From the cell containing the given text, extract its center point as [X, Y] coordinate. 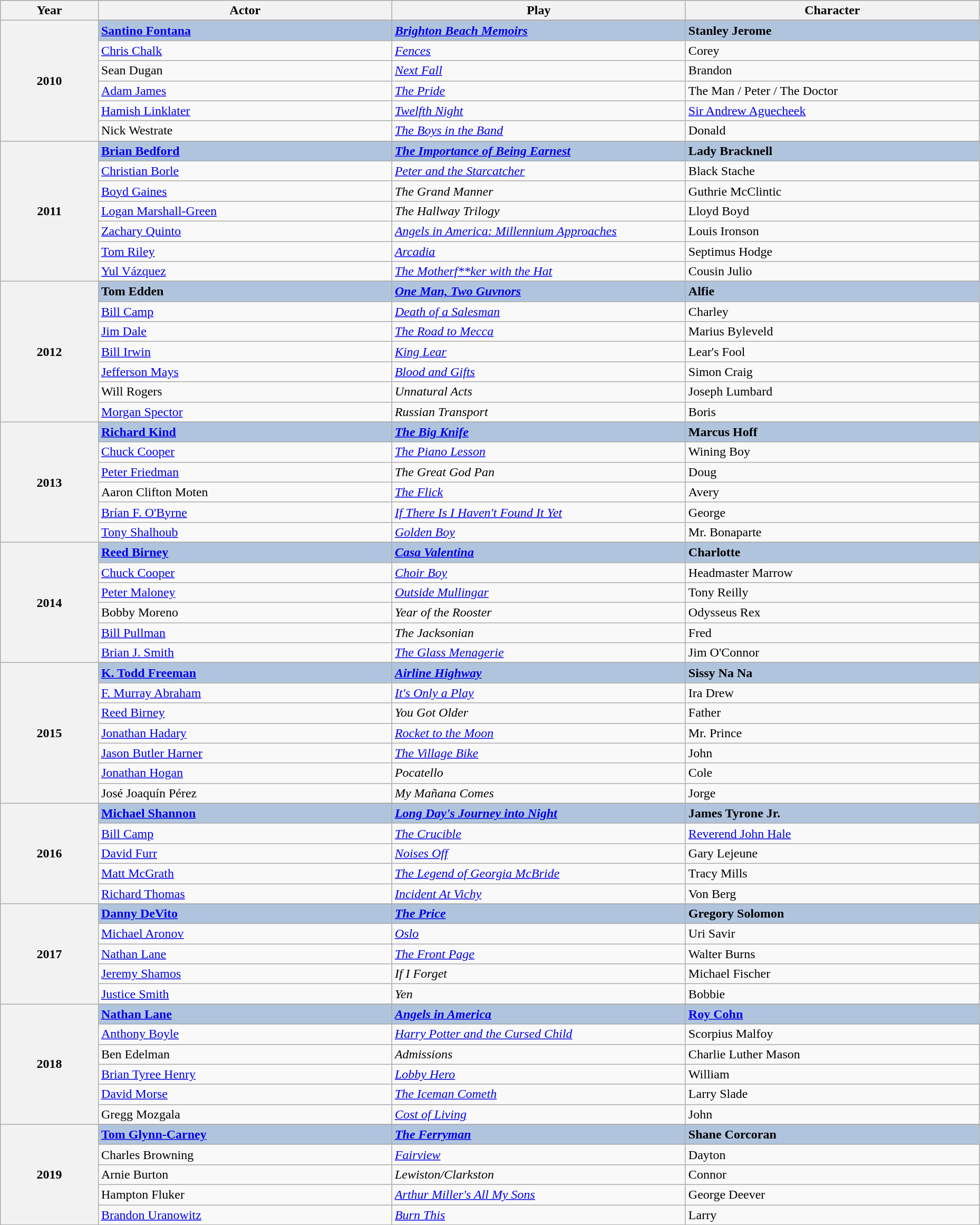
Lobby Hero [539, 1074]
William [832, 1074]
Lady Bracknell [832, 151]
Jim Dale [245, 332]
Marius Byleveld [832, 332]
Outside Mullingar [539, 593]
Yul Vázquez [245, 272]
Richard Kind [245, 432]
Admissions [539, 1054]
Death of a Salesman [539, 312]
Bobby Moreno [245, 613]
Michael Fischer [832, 974]
Boyd Gaines [245, 191]
The Pride [539, 91]
Brandon Uranowitz [245, 1214]
Headmaster Marrow [832, 572]
Hamish Linklater [245, 111]
Matt McGrath [245, 873]
Unnatural Acts [539, 392]
Year [50, 11]
Incident At Vichy [539, 894]
Connor [832, 1174]
Scorpius Malfoy [832, 1034]
Justice Smith [245, 994]
Year of the Rooster [539, 613]
2019 [50, 1174]
Peter and the Starcatcher [539, 171]
The Great God Pan [539, 472]
Mr. Bonaparte [832, 532]
Arcadia [539, 252]
Fred [832, 633]
Dayton [832, 1154]
Stanley Jerome [832, 31]
Walter Burns [832, 954]
George Deever [832, 1194]
Arthur Miller's All My Sons [539, 1194]
Noises Off [539, 853]
2017 [50, 954]
Charley [832, 312]
Brian Tyree Henry [245, 1074]
Boris [832, 412]
Tony Reilly [832, 593]
Arnie Burton [245, 1174]
Casa Valentina [539, 552]
Donald [832, 131]
Character [832, 11]
Golden Boy [539, 532]
Larry Slade [832, 1094]
Logan Marshall-Green [245, 211]
Reverend John Hale [832, 833]
The Motherf**ker with the Hat [539, 272]
King Lear [539, 352]
Bobbie [832, 994]
Lear's Fool [832, 352]
Cole [832, 773]
Gregg Mozgala [245, 1114]
My Mañana Comes [539, 793]
Brian J. Smith [245, 653]
Fences [539, 51]
Simon Craig [832, 372]
The Boys in the Band [539, 131]
Doug [832, 472]
Sissy Na Na [832, 673]
Michael Aronov [245, 934]
Jonathan Hadary [245, 733]
Tom Edden [245, 292]
The Glass Menagerie [539, 653]
Marcus Hoff [832, 432]
Pocatello [539, 773]
Lloyd Boyd [832, 211]
The Piano Lesson [539, 452]
Jefferson Mays [245, 372]
Brandon [832, 71]
George [832, 512]
Joseph Lumbard [832, 392]
2014 [50, 602]
Actor [245, 11]
You Got Older [539, 713]
The Importance of Being Earnest [539, 151]
Alfie [832, 292]
Brian Bedford [245, 151]
K. Todd Freeman [245, 673]
F. Murray Abraham [245, 693]
Next Fall [539, 71]
Christian Borle [245, 171]
2013 [50, 482]
Blood and Gifts [539, 372]
The Man / Peter / The Doctor [832, 91]
Peter Maloney [245, 593]
Uri Savir [832, 934]
Charlotte [832, 552]
Shane Corcoran [832, 1134]
The Grand Manner [539, 191]
If There Is I Haven't Found It Yet [539, 512]
Fairview [539, 1154]
David Morse [245, 1094]
Choir Boy [539, 572]
One Man, Two Guvnors [539, 292]
Harry Potter and the Cursed Child [539, 1034]
The Crucible [539, 833]
Corey [832, 51]
Sir Andrew Aguecheek [832, 111]
Jason Butler Harner [245, 753]
Charlie Luther Mason [832, 1054]
Roy Cohn [832, 1014]
Richard Thomas [245, 894]
Ira Drew [832, 693]
2016 [50, 853]
Gregory Solomon [832, 914]
Ben Edelman [245, 1054]
The Flick [539, 492]
Rocket to the Moon [539, 733]
David Furr [245, 853]
Nick Westrate [245, 131]
Long Day's Journey into Night [539, 813]
Adam James [245, 91]
Sean Dugan [245, 71]
Michael Shannon [245, 813]
Peter Friedman [245, 472]
Angels in America: Millennium Approaches [539, 231]
Bill Pullman [245, 633]
Play [539, 11]
Larry [832, 1214]
José Joaquín Pérez [245, 793]
2015 [50, 733]
2012 [50, 352]
Brighton Beach Memoirs [539, 31]
Aaron Clifton Moten [245, 492]
Twelfth Night [539, 111]
Russian Transport [539, 412]
Septimus Hodge [832, 252]
Odysseus Rex [832, 613]
Tony Shalhoub [245, 532]
Cost of Living [539, 1114]
Zachary Quinto [245, 231]
Lewiston/Clarkston [539, 1174]
Wining Boy [832, 452]
Burn This [539, 1214]
Danny DeVito [245, 914]
Jorge [832, 793]
Brían F. O'Byrne [245, 512]
Jonathan Hogan [245, 773]
Will Rogers [245, 392]
Guthrie McClintic [832, 191]
The Big Knife [539, 432]
2010 [50, 81]
Tom Glynn-Carney [245, 1134]
Father [832, 713]
It's Only a Play [539, 693]
Charles Browning [245, 1154]
Gary Lejeune [832, 853]
2011 [50, 211]
Jeremy Shamos [245, 974]
Avery [832, 492]
The Ferryman [539, 1134]
Louis Ironson [832, 231]
James Tyrone Jr. [832, 813]
Santino Fontana [245, 31]
Anthony Boyle [245, 1034]
If I Forget [539, 974]
Hampton Fluker [245, 1194]
2018 [50, 1064]
Tom Riley [245, 252]
The Road to Mecca [539, 332]
Oslo [539, 934]
The Price [539, 914]
Jim O'Connor [832, 653]
The Village Bike [539, 753]
Morgan Spector [245, 412]
The Legend of Georgia McBride [539, 873]
Black Stache [832, 171]
Mr. Prince [832, 733]
Chris Chalk [245, 51]
The Front Page [539, 954]
Tracy Mills [832, 873]
The Hallway Trilogy [539, 211]
Yen [539, 994]
The Jacksonian [539, 633]
Angels in America [539, 1014]
Von Berg [832, 894]
Bill Irwin [245, 352]
The Iceman Cometh [539, 1094]
Cousin Julio [832, 272]
Airline Highway [539, 673]
